Return the [X, Y] coordinate for the center point of the cell that contains the specified text.  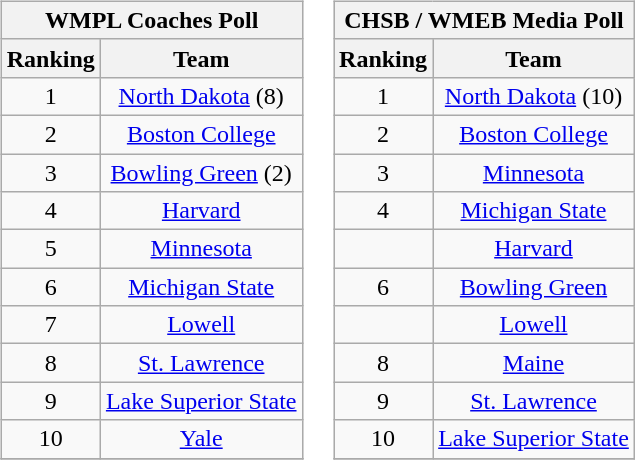
WMPL Coaches Poll [152, 20]
North Dakota (8) [201, 96]
CHSB / WMEB Media Poll [484, 20]
Maine [534, 363]
5 [50, 249]
Bowling Green (2) [201, 173]
North Dakota (10) [534, 96]
Bowling Green [534, 287]
Yale [201, 439]
7 [50, 325]
